Locate the cell with the specified text and output its [x, y] center coordinate. 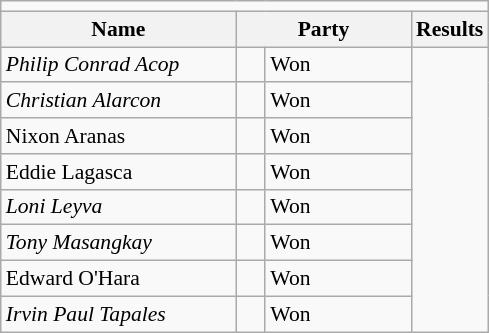
Loni Leyva [118, 207]
Irvin Paul Tapales [118, 314]
Nixon Aranas [118, 136]
Name [118, 29]
Party [324, 29]
Tony Masangkay [118, 243]
Christian Alarcon [118, 101]
Philip Conrad Acop [118, 65]
Eddie Lagasca [118, 172]
Edward O'Hara [118, 279]
Results [450, 29]
